Detect which cell encompasses the target text, then output its [X, Y] center coordinate. 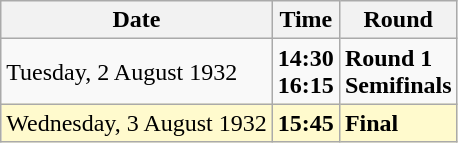
Final [398, 123]
Time [306, 20]
Round 1Semifinals [398, 72]
14:3016:15 [306, 72]
Tuesday, 2 August 1932 [137, 72]
15:45 [306, 123]
Date [137, 20]
Round [398, 20]
Wednesday, 3 August 1932 [137, 123]
